Return the (X, Y) coordinate for the center point of the cell that contains the specified text.  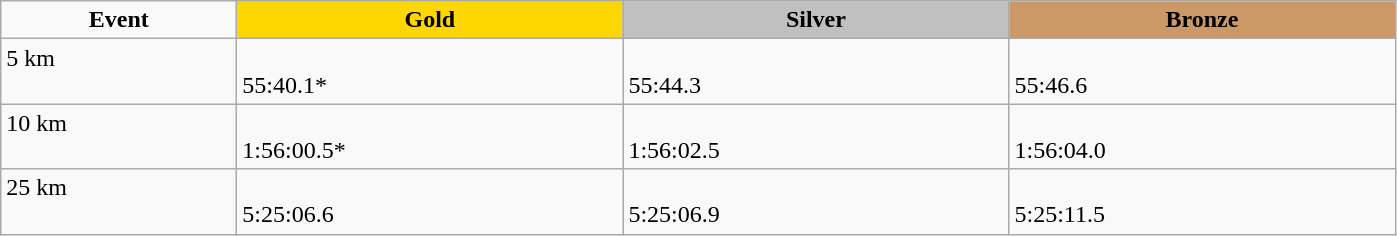
5:25:11.5 (1202, 202)
1:56:02.5 (816, 136)
55:46.6 (1202, 72)
Gold (430, 20)
1:56:04.0 (1202, 136)
55:44.3 (816, 72)
25 km (119, 202)
1:56:00.5* (430, 136)
5:25:06.9 (816, 202)
10 km (119, 136)
5:25:06.6 (430, 202)
Silver (816, 20)
Bronze (1202, 20)
5 km (119, 72)
55:40.1* (430, 72)
Event (119, 20)
